Return the [X, Y] coordinate for the center point of the cell that contains the specified text.  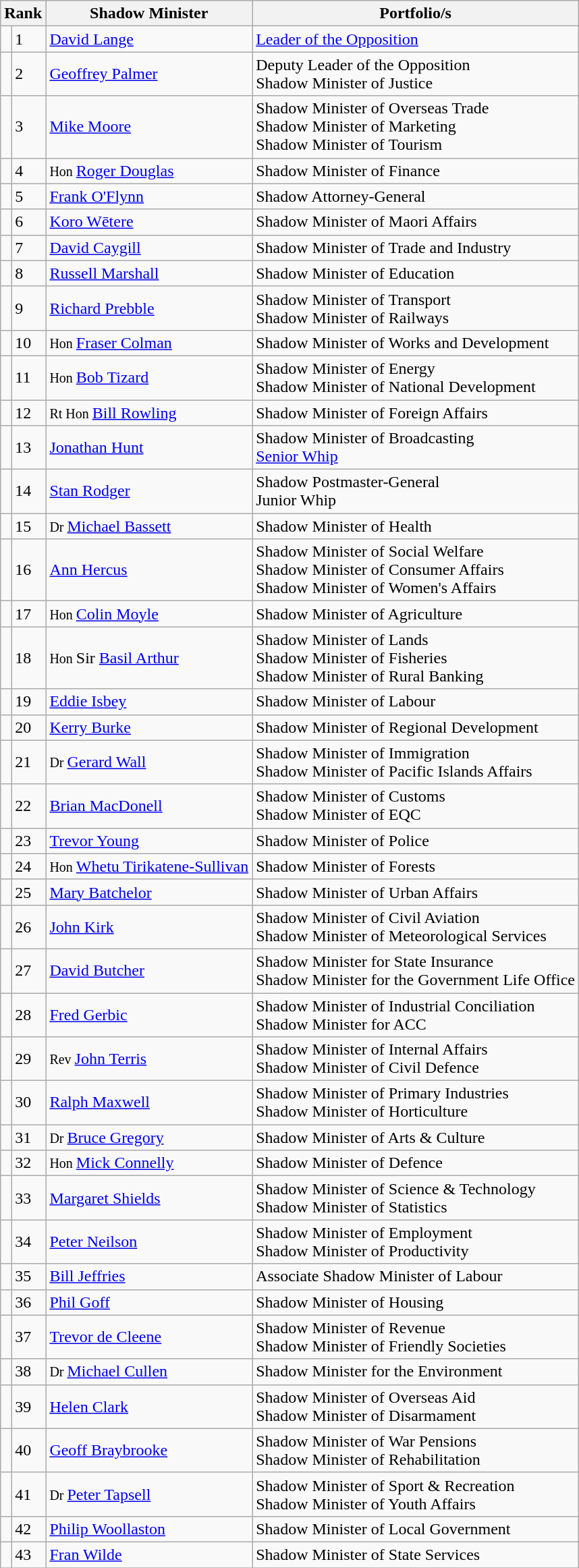
18 [28, 658]
Shadow Minister of Urban Affairs [416, 892]
Peter Neilson [149, 1241]
Geoffrey Palmer [149, 74]
Shadow Postmaster-GeneralJunior Whip [416, 491]
Shadow Minister of Industrial ConciliationShadow Minister for ACC [416, 1015]
Shadow Minister of LandsShadow Minister of FisheriesShadow Minister of Rural Banking [416, 658]
13 [28, 448]
Shadow Minister of Regional Development [416, 727]
Kerry Burke [149, 727]
Margaret Shields [149, 1198]
Shadow Minister for State InsuranceShadow Minister for the Government Life Office [416, 970]
Deputy Leader of the OppositionShadow Minister of Justice [416, 74]
Shadow Minister of War PensionsShadow Minister of Rehabilitation [416, 1451]
Hon Roger Douglas [149, 171]
Helen Clark [149, 1406]
27 [28, 970]
Shadow Minister of TransportShadow Minister of Railways [416, 308]
Hon Fraser Colman [149, 343]
David Butcher [149, 970]
Shadow Minister of Local Government [416, 1529]
Shadow Minister of Primary IndustriesShadow Minister of Horticulture [416, 1102]
22 [28, 806]
Shadow Minister of Foreign Affairs [416, 412]
41 [28, 1494]
9 [28, 308]
3 [28, 127]
10 [28, 343]
42 [28, 1529]
Shadow Minister of EnergyShadow Minister of National Development [416, 378]
Rt Hon Bill Rowling [149, 412]
7 [28, 248]
Rank [23, 13]
David Caygill [149, 248]
Dr Michael Cullen [149, 1372]
23 [28, 841]
Hon Mick Connelly [149, 1163]
36 [28, 1302]
32 [28, 1163]
20 [28, 727]
Shadow Minister of Labour [416, 702]
Shadow Minister of BroadcastingSenior Whip [416, 448]
Shadow Minister of Forests [416, 866]
8 [28, 273]
Shadow Minister of Finance [416, 171]
Fred Gerbic [149, 1015]
Shadow Minister of Defence [416, 1163]
Shadow Minister [149, 13]
David Lange [149, 39]
Dr Peter Tapsell [149, 1494]
12 [28, 412]
Shadow Minister of Social WelfareShadow Minister of Consumer AffairsShadow Minister of Women's Affairs [416, 570]
Frank O'Flynn [149, 196]
Phil Goff [149, 1302]
Shadow Minister of Sport & RecreationShadow Minister of Youth Affairs [416, 1494]
Russell Marshall [149, 273]
Mike Moore [149, 127]
Dr Gerard Wall [149, 762]
Philip Woollaston [149, 1529]
John Kirk [149, 927]
Hon Bob Tizard [149, 378]
Shadow Minister of Education [416, 273]
Trevor de Cleene [149, 1337]
1 [28, 39]
21 [28, 762]
28 [28, 1015]
Ann Hercus [149, 570]
Shadow Minister for the Environment [416, 1372]
39 [28, 1406]
Hon Colin Moyle [149, 614]
Shadow Minister of Overseas TradeShadow Minister of MarketingShadow Minister of Tourism [416, 127]
Associate Shadow Minister of Labour [416, 1277]
40 [28, 1451]
Richard Prebble [149, 308]
24 [28, 866]
35 [28, 1277]
Shadow Minister of Internal AffairsShadow Minister of Civil Defence [416, 1059]
Shadow Minister of EmploymentShadow Minister of Productivity [416, 1241]
Trevor Young [149, 841]
Shadow Minister of Trade and Industry [416, 248]
Eddie Isbey [149, 702]
Geoff Braybrooke [149, 1451]
Mary Batchelor [149, 892]
Shadow Minister of Health [416, 526]
38 [28, 1372]
Shadow Minister of Works and Development [416, 343]
15 [28, 526]
14 [28, 491]
Shadow Minister of Arts & Culture [416, 1138]
Brian MacDonell [149, 806]
Shadow Minister of Police [416, 841]
26 [28, 927]
Ralph Maxwell [149, 1102]
29 [28, 1059]
Shadow Minister of RevenueShadow Minister of Friendly Societies [416, 1337]
Koro Wētere [149, 222]
33 [28, 1198]
Shadow Minister of Civil AviationShadow Minister of Meteorological Services [416, 927]
Shadow Attorney-General [416, 196]
Leader of the Opposition [416, 39]
2 [28, 74]
Dr Bruce Gregory [149, 1138]
Shadow Minister of Agriculture [416, 614]
Shadow Minister of State Services [416, 1555]
Shadow Minister of Science & TechnologyShadow Minister of Statistics [416, 1198]
Fran Wilde [149, 1555]
Shadow Minister of ImmigrationShadow Minister of Pacific Islands Affairs [416, 762]
4 [28, 171]
25 [28, 892]
Shadow Minister of Housing [416, 1302]
6 [28, 222]
Portfolio/s [416, 13]
Shadow Minister of Maori Affairs [416, 222]
5 [28, 196]
Shadow Minister of Overseas AidShadow Minister of Disarmament [416, 1406]
Hon Whetu Tirikatene-Sullivan [149, 866]
Bill Jeffries [149, 1277]
17 [28, 614]
Shadow Minister of CustomsShadow Minister of EQC [416, 806]
Stan Rodger [149, 491]
19 [28, 702]
16 [28, 570]
43 [28, 1555]
Rev John Terris [149, 1059]
37 [28, 1337]
Dr Michael Bassett [149, 526]
31 [28, 1138]
30 [28, 1102]
Jonathan Hunt [149, 448]
Hon Sir Basil Arthur [149, 658]
11 [28, 378]
34 [28, 1241]
